Extract the (X, Y) coordinate from the center of the cell holding the provided text.  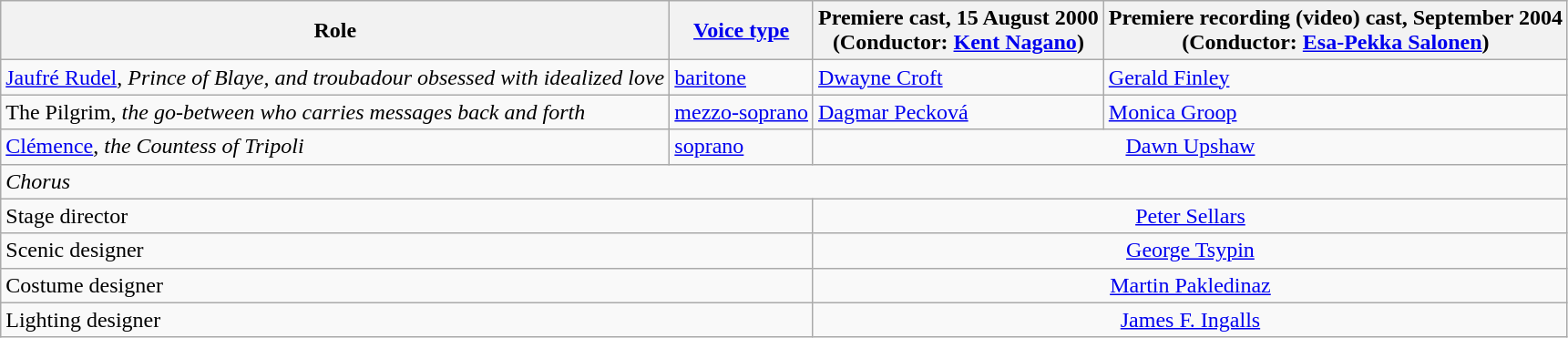
Clémence, the Countess of Tripoli (335, 147)
Monica Groop (1336, 112)
Dagmar Pecková (958, 112)
Premiere cast, 15 August 2000(Conductor: Kent Nagano) (958, 31)
The Pilgrim, the go-between who carries messages back and forth (335, 112)
Jaufré Rudel, Prince of Blaye, and troubadour obsessed with idealized love (335, 77)
Costume designer (407, 285)
soprano (742, 147)
Martin Pakledinaz (1190, 285)
Dwayne Croft (958, 77)
Lighting designer (407, 320)
James F. Ingalls (1190, 320)
Stage director (407, 216)
Peter Sellars (1190, 216)
Premiere recording (video) cast, September 2004(Conductor: Esa-Pekka Salonen) (1336, 31)
Dawn Upshaw (1190, 147)
mezzo-soprano (742, 112)
Scenic designer (407, 251)
Chorus (784, 181)
baritone (742, 77)
George Tsypin (1190, 251)
Voice type (742, 31)
Role (335, 31)
Gerald Finley (1336, 77)
